From the cell containing the given text, extract its center point as [X, Y] coordinate. 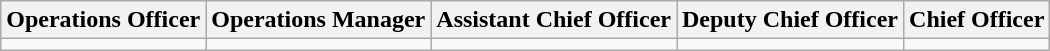
Operations Officer [104, 20]
Assistant Chief Officer [554, 20]
Deputy Chief Officer [790, 20]
Operations Manager [318, 20]
Chief Officer [977, 20]
